Search for the cell housing the specified text and yield its [X, Y] center coordinate. 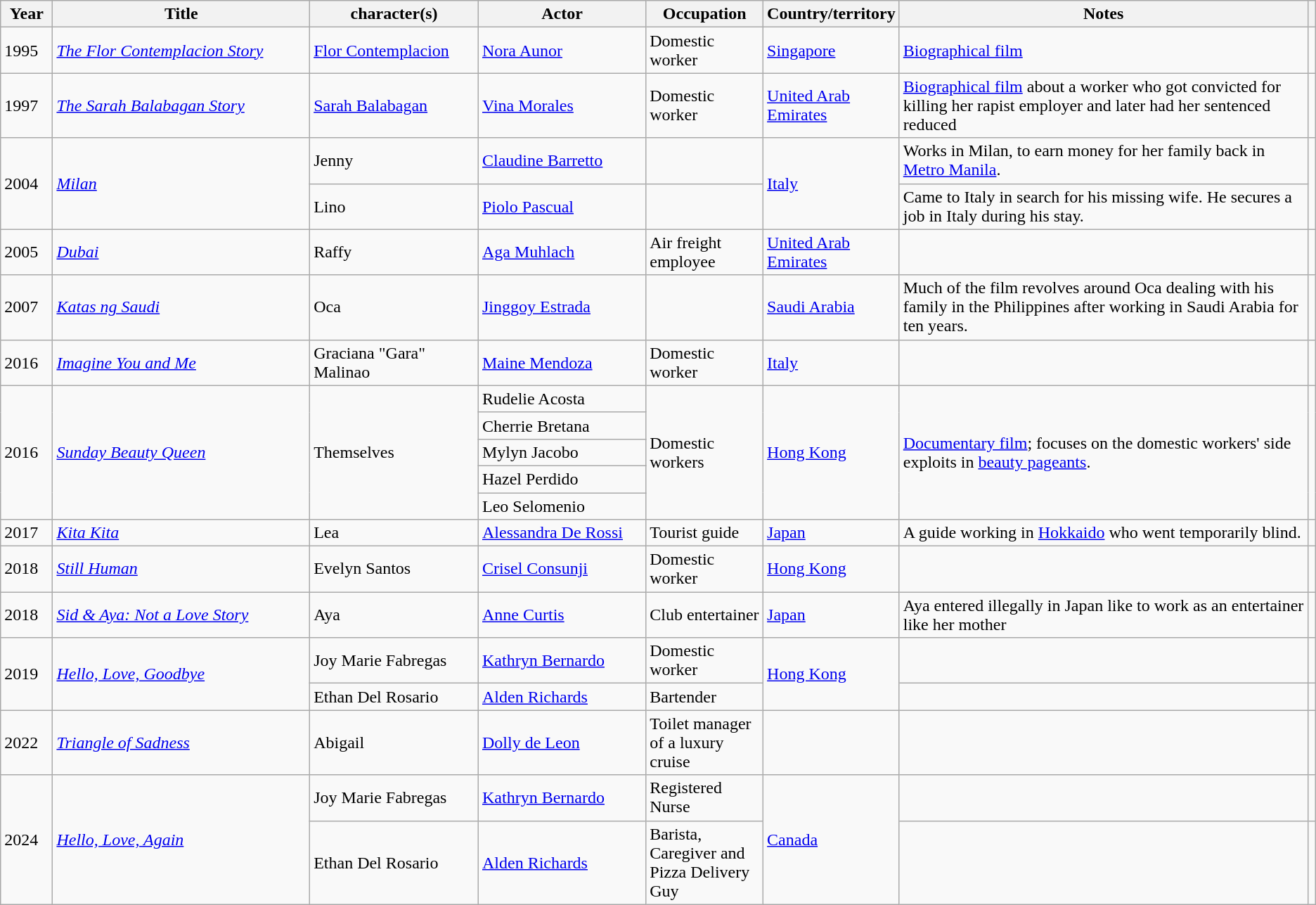
Evelyn Santos [394, 570]
1995 [27, 51]
Milan [181, 184]
Actor [562, 14]
A guide working in Hokkaido who went temporarily blind. [1104, 533]
2017 [27, 533]
Dubai [181, 252]
Hello, Love, Goodbye [181, 674]
Leo Selomenio [562, 506]
Jinggoy Estrada [562, 307]
Maine Mendoza [562, 363]
Biographical film [1104, 51]
Kita Kita [181, 533]
Saudi Arabia [832, 307]
Barista, Caregiver and Pizza Delivery Guy [704, 862]
Sunday Beauty Queen [181, 452]
Rudelie Acosta [562, 399]
Dolly de Leon [562, 743]
2019 [27, 674]
Registered Nurse [704, 797]
Much of the film revolves around Oca dealing with his family in the Philippines after working in Saudi Arabia for ten years. [1104, 307]
Aya [394, 615]
Lino [394, 207]
Came to Italy in search for his missing wife. He secures a job in Italy during his stay. [1104, 207]
The Sarah Balabagan Story [181, 105]
Graciana "Gara" Malinao [394, 363]
Country/territory [832, 14]
Aya entered illegally in Japan like to work as an entertainer like her mother [1104, 615]
2007 [27, 307]
2022 [27, 743]
1997 [27, 105]
Tourist guide [704, 533]
character(s) [394, 14]
Alessandra De Rossi [562, 533]
Raffy [394, 252]
Bartender [704, 697]
Themselves [394, 452]
Abigail [394, 743]
Year [27, 14]
Crisel Consunji [562, 570]
Toilet manager of a luxury cruise [704, 743]
Aga Muhlach [562, 252]
Oca [394, 307]
Hello, Love, Again [181, 840]
Mylyn Jacobo [562, 452]
Imagine You and Me [181, 363]
Biographical film about a worker who got convicted for killing her rapist employer and later had her sentenced reduced [1104, 105]
Occupation [704, 14]
Singapore [832, 51]
Domestic workers [704, 452]
Sid & Aya: Not a Love Story [181, 615]
Canada [832, 840]
Anne Curtis [562, 615]
Air freight employee [704, 252]
Documentary film; focuses on the domestic workers' side exploits in beauty pageants. [1104, 452]
Flor Contemplacion [394, 51]
Katas ng Saudi [181, 307]
Cherrie Bretana [562, 425]
Sarah Balabagan [394, 105]
Notes [1104, 14]
Jenny [394, 160]
Nora Aunor [562, 51]
Works in Milan, to earn money for her family back in Metro Manila. [1104, 160]
The Flor Contemplacion Story [181, 51]
Title [181, 14]
Club entertainer [704, 615]
2005 [27, 252]
Hazel Perdido [562, 479]
Piolo Pascual [562, 207]
Lea [394, 533]
2024 [27, 840]
Triangle of Sadness [181, 743]
Claudine Barretto [562, 160]
Vina Morales [562, 105]
2004 [27, 184]
Still Human [181, 570]
